From the cell containing the given text, extract its center point as [x, y] coordinate. 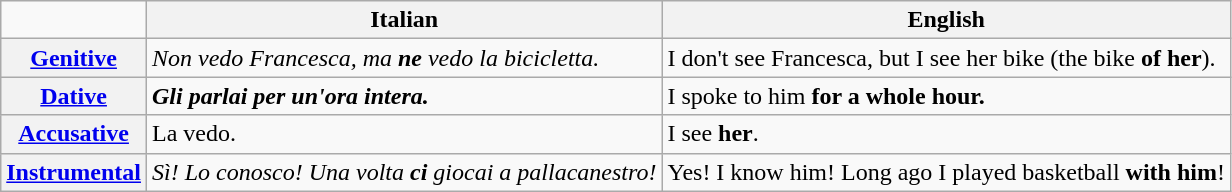
Genitive [74, 58]
Dative [74, 96]
English [946, 20]
Accusative [74, 134]
La vedo. [404, 134]
I spoke to him for a whole hour. [946, 96]
Gli parlai per un'ora intera. [404, 96]
I see her. [946, 134]
Italian [404, 20]
Yes! I know him! Long ago I played basketball with him! [946, 172]
Sì! Lo conosco! Una volta ci giocai a pallacanestro! [404, 172]
Non vedo Francesca, ma ne vedo la bicicletta. [404, 58]
I don't see Francesca, but I see her bike (the bike of her). [946, 58]
Instrumental [74, 172]
